Extract the (x, y) coordinate from the center of the cell holding the provided text.  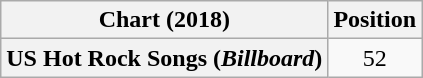
52 (375, 58)
Chart (2018) (164, 20)
US Hot Rock Songs (Billboard) (164, 58)
Position (375, 20)
